Pinpoint the cell where the given text exists, returning its [x, y] midpoint coordinate. 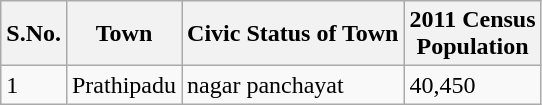
40,450 [472, 85]
1 [34, 85]
Prathipadu [124, 85]
Town [124, 34]
Civic Status of Town [293, 34]
S.No. [34, 34]
nagar panchayat [293, 85]
2011 CensusPopulation [472, 34]
